Return [X, Y] of the center of cell containing provided text 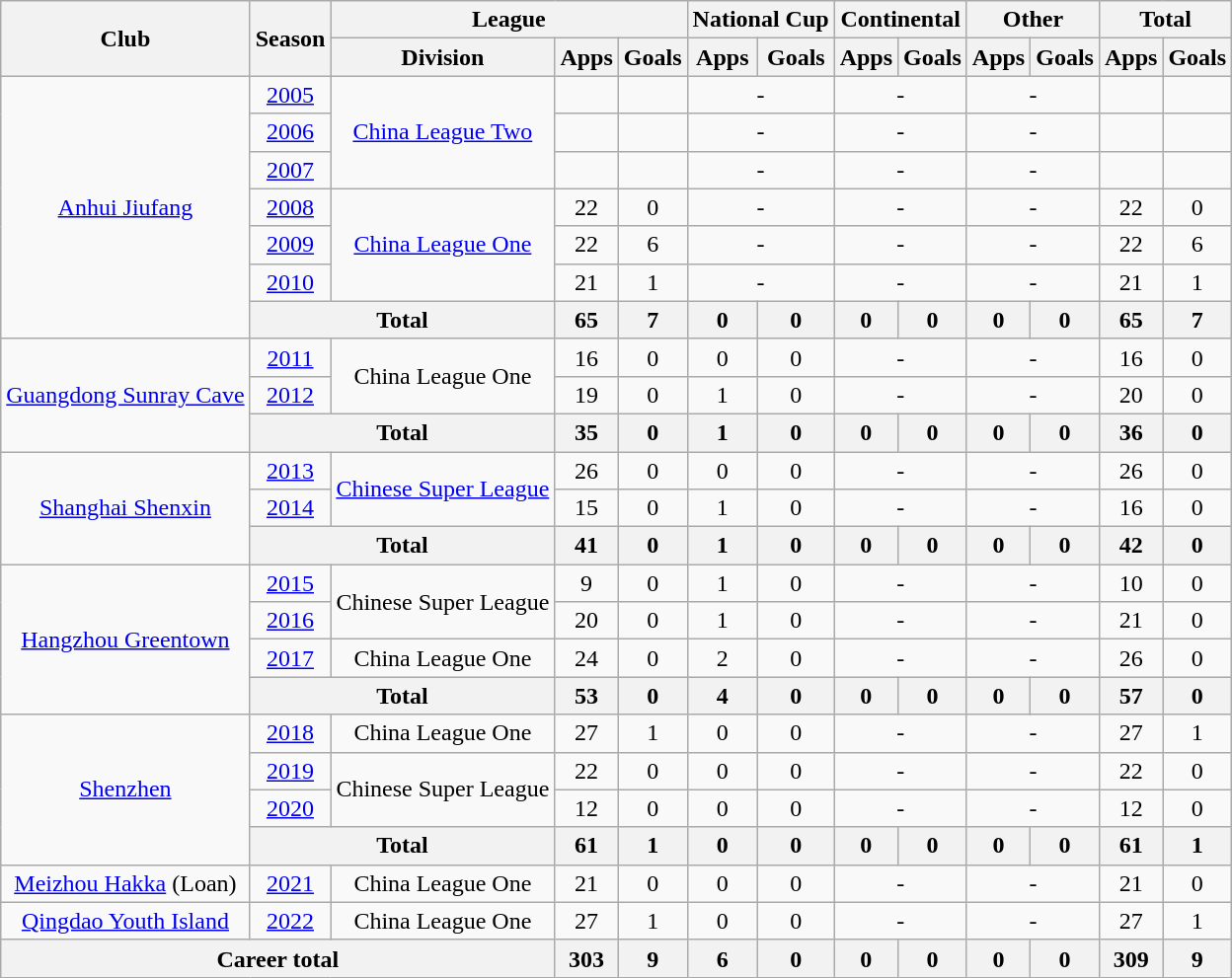
303 [586, 958]
2005 [290, 95]
Shanghai Shenxin [125, 508]
57 [1130, 696]
2013 [290, 471]
2019 [290, 771]
2008 [290, 207]
Guangdong Sunray Cave [125, 395]
2020 [290, 808]
15 [586, 508]
League [509, 20]
Hangzhou Greentown [125, 639]
2007 [290, 170]
309 [1130, 958]
2021 [290, 883]
36 [1130, 432]
42 [1130, 546]
2010 [290, 282]
35 [586, 432]
2012 [290, 395]
2011 [290, 357]
Club [125, 38]
Division [442, 57]
Continental [900, 20]
Career total [278, 958]
2017 [290, 658]
National Cup [760, 20]
2016 [290, 621]
19 [586, 395]
Shenzhen [125, 790]
2009 [290, 245]
24 [586, 658]
10 [1130, 583]
Meizhou Hakka (Loan) [125, 883]
Anhui Jiufang [125, 207]
2006 [290, 132]
2018 [290, 733]
China League Two [442, 132]
53 [586, 696]
2015 [290, 583]
4 [723, 696]
Season [290, 38]
Other [1033, 20]
2 [723, 658]
41 [586, 546]
Qingdao Youth Island [125, 921]
2014 [290, 508]
2022 [290, 921]
